Pinpoint the cell where the given text exists, returning its [X, Y] midpoint coordinate. 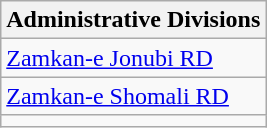
Zamkan-e Shomali RD [134, 96]
Administrative Divisions [134, 20]
Zamkan-e Jonubi RD [134, 58]
